Capture the cell that displays the provided text and extract its [x, y] central coordinate. 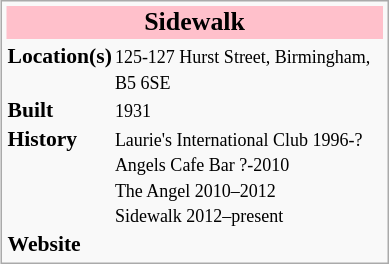
125-127 Hurst Street, Birmingham, B5 6SE [248, 69]
1931 [248, 110]
Location(s) [60, 69]
History [60, 176]
Built [60, 110]
Sidewalk [194, 22]
Laurie's International Club 1996-?Angels Cafe Bar ?-2010The Angel 2010–2012Sidewalk 2012–present [248, 176]
Website [60, 243]
